Return [x, y] of the center of cell containing provided text 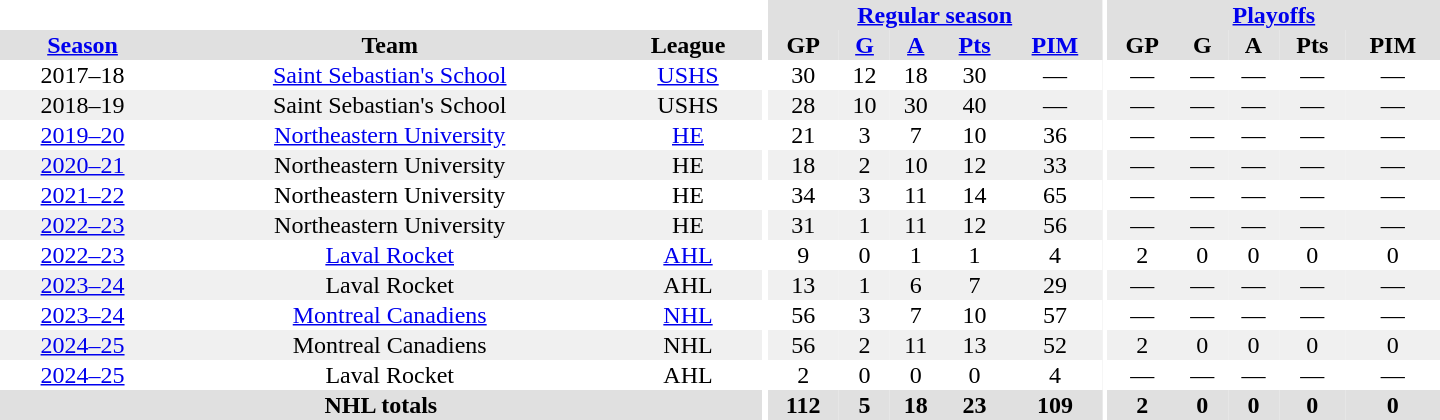
65 [1055, 195]
109 [1055, 405]
5 [864, 405]
6 [916, 285]
Team [390, 45]
34 [803, 195]
NHL totals [381, 405]
League [688, 45]
Regular season [934, 15]
29 [1055, 285]
Playoffs [1274, 15]
9 [803, 255]
2019–20 [82, 135]
Season [82, 45]
52 [1055, 345]
28 [803, 105]
31 [803, 225]
23 [974, 405]
40 [974, 105]
57 [1055, 315]
21 [803, 135]
36 [1055, 135]
2021–22 [82, 195]
2020–21 [82, 165]
33 [1055, 165]
2017–18 [82, 75]
2018–19 [82, 105]
112 [803, 405]
14 [974, 195]
